Capture the cell that displays the provided text and extract its (x, y) central coordinate. 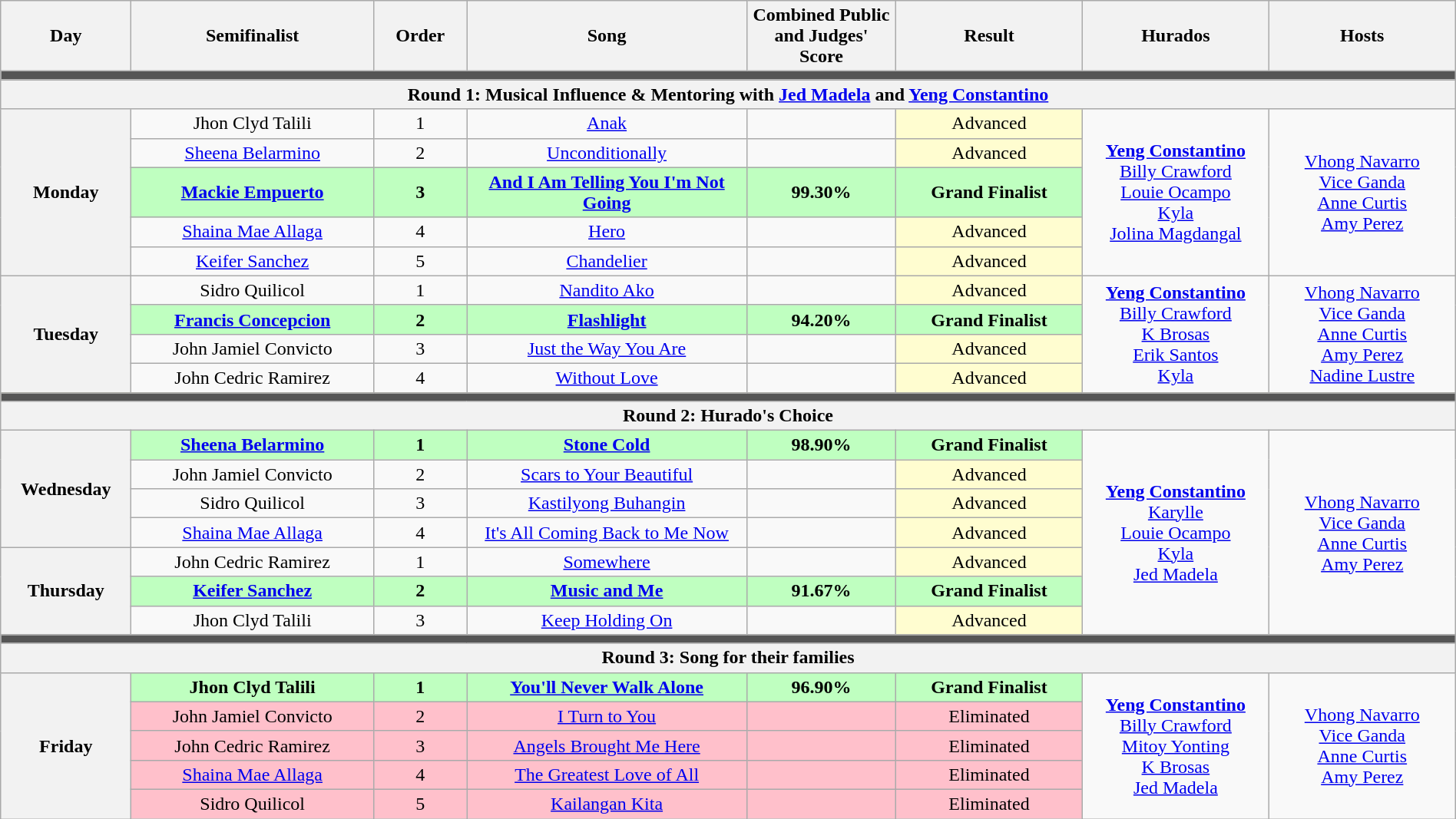
Hurados (1175, 36)
Unconditionally (607, 153)
Semifinalist (253, 36)
Result (989, 36)
Anak (607, 124)
Round 2: Hurado's Choice (728, 416)
It's All Coming Back to Me Now (607, 533)
Keep Holding On (607, 620)
Song (607, 36)
Thursday (66, 591)
Without Love (607, 378)
Angels Brought Me Here (607, 745)
96.90% (821, 687)
Day (66, 36)
Stone Cold (607, 445)
Monday (66, 192)
Music and Me (607, 591)
Vhong NavarroVice GandaAnne CurtisAmy PerezNadine Lustre (1362, 334)
Yeng ConstantinoKarylleLouie OcampoKylaJed Madela (1175, 533)
Kailangan Kita (607, 804)
Just the Way You Are (607, 348)
Nandito Ako (607, 290)
Hero (607, 232)
Tuesday (66, 334)
91.67% (821, 591)
Kastilyong Buhangin (607, 504)
Scars to Your Beautiful (607, 474)
98.90% (821, 445)
Mackie Empuerto (253, 192)
Yeng ConstantinoBilly CrawfordLouie OcampoKylaJolina Magdangal (1175, 192)
Yeng ConstantinoBilly CrawfordMitoy YontingK BrosasJed Madela (1175, 745)
Somewhere (607, 562)
Round 1: Musical Influence & Mentoring with Jed Madela and Yeng Constantino (728, 94)
Francis Concepcion (253, 319)
99.30% (821, 192)
And I Am Telling You I'm Not Going (607, 192)
Flashlight (607, 319)
94.20% (821, 319)
Yeng ConstantinoBilly CrawfordK BrosasErik SantosKyla (1175, 334)
Round 3: Song for their families (728, 658)
Friday (66, 745)
Chandelier (607, 261)
Hosts (1362, 36)
Combined Public and Judges' Score (821, 36)
The Greatest Love of All (607, 774)
I Turn to You (607, 716)
Wednesday (66, 489)
You'll Never Walk Alone (607, 687)
Order (421, 36)
